Capture the cell that displays the provided text and extract its [x, y] central coordinate. 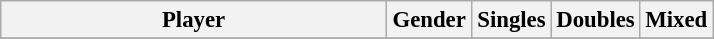
Mixed [676, 20]
Gender [429, 20]
Player [194, 20]
Doubles [596, 20]
Singles [512, 20]
